For the text-containing cell, return its midpoint in (x, y) coordinate format. 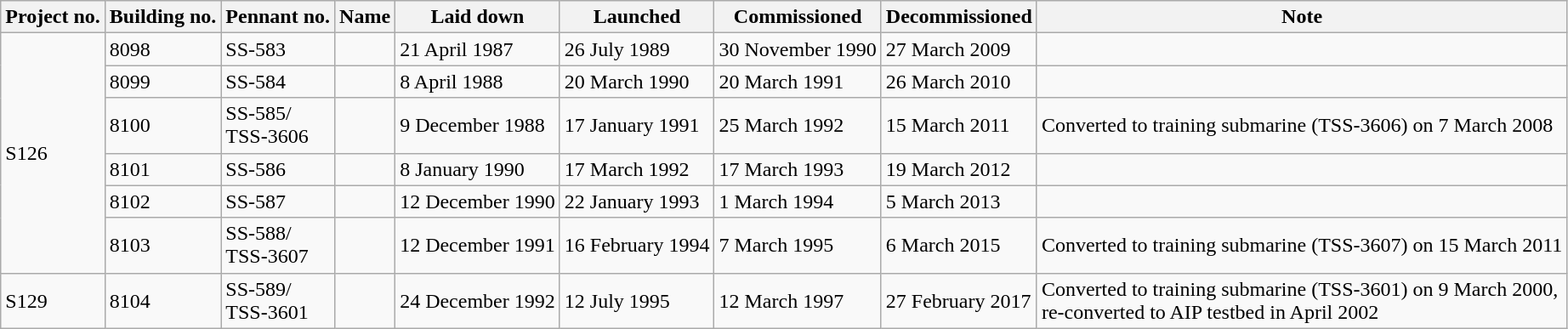
Converted to training submarine (TSS-3607) on 15 March 2011 (1301, 245)
25 March 1992 (798, 126)
12 December 1991 (478, 245)
8 January 1990 (478, 169)
8103 (162, 245)
Laid down (478, 17)
SS-586 (278, 169)
12 March 1997 (798, 301)
8098 (162, 49)
8 April 1988 (478, 82)
Project no. (53, 17)
Converted to training submarine (TSS-3606) on 7 March 2008 (1301, 126)
Launched (637, 17)
17 January 1991 (637, 126)
8104 (162, 301)
Note (1301, 17)
17 March 1992 (637, 169)
26 March 2010 (959, 82)
S126 (53, 153)
20 March 1991 (798, 82)
Commissioned (798, 17)
19 March 2012 (959, 169)
20 March 1990 (637, 82)
22 January 1993 (637, 201)
1 March 1994 (798, 201)
17 March 1993 (798, 169)
6 March 2015 (959, 245)
Decommissioned (959, 17)
30 November 1990 (798, 49)
8101 (162, 169)
8102 (162, 201)
8099 (162, 82)
8100 (162, 126)
5 March 2013 (959, 201)
SS-589/TSS-3601 (278, 301)
Converted to training submarine (TSS-3601) on 9 March 2000,re-converted to AIP testbed in April 2002 (1301, 301)
SS-585/TSS-3606 (278, 126)
Pennant no. (278, 17)
27 February 2017 (959, 301)
15 March 2011 (959, 126)
S129 (53, 301)
27 March 2009 (959, 49)
SS-587 (278, 201)
Name (366, 17)
24 December 1992 (478, 301)
21 April 1987 (478, 49)
26 July 1989 (637, 49)
SS-583 (278, 49)
SS-588/TSS-3607 (278, 245)
7 March 1995 (798, 245)
Building no. (162, 17)
SS-584 (278, 82)
9 December 1988 (478, 126)
12 December 1990 (478, 201)
16 February 1994 (637, 245)
12 July 1995 (637, 301)
